Determine the (x, y) coordinate at the center of the cell enclosing the given text.  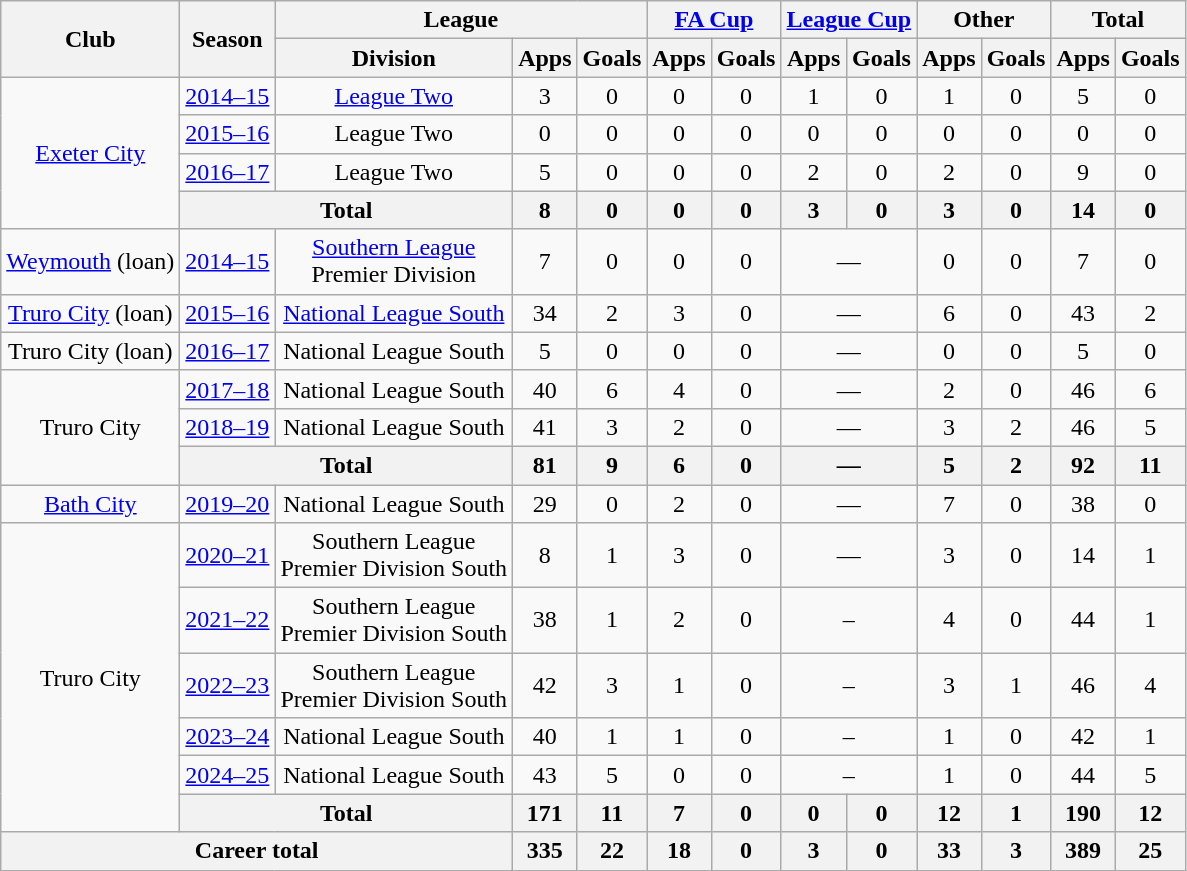
81 (545, 465)
335 (545, 851)
Bath City (90, 503)
2017–18 (228, 389)
2024–25 (228, 775)
League Cup (849, 20)
25 (1150, 851)
2023–24 (228, 737)
2021–22 (228, 620)
Exeter City (90, 153)
2019–20 (228, 503)
Southern LeaguePremier Division (394, 262)
18 (679, 851)
Other (984, 20)
389 (1083, 851)
Career total (257, 851)
2018–19 (228, 427)
Division (394, 58)
FA Cup (714, 20)
33 (949, 851)
171 (545, 813)
2022–23 (228, 686)
41 (545, 427)
29 (545, 503)
Season (228, 39)
92 (1083, 465)
2020–21 (228, 556)
22 (612, 851)
34 (545, 313)
Club (90, 39)
190 (1083, 813)
Weymouth (loan) (90, 262)
League (461, 20)
